Detect which cell encompasses the target text, then output its [X, Y] center coordinate. 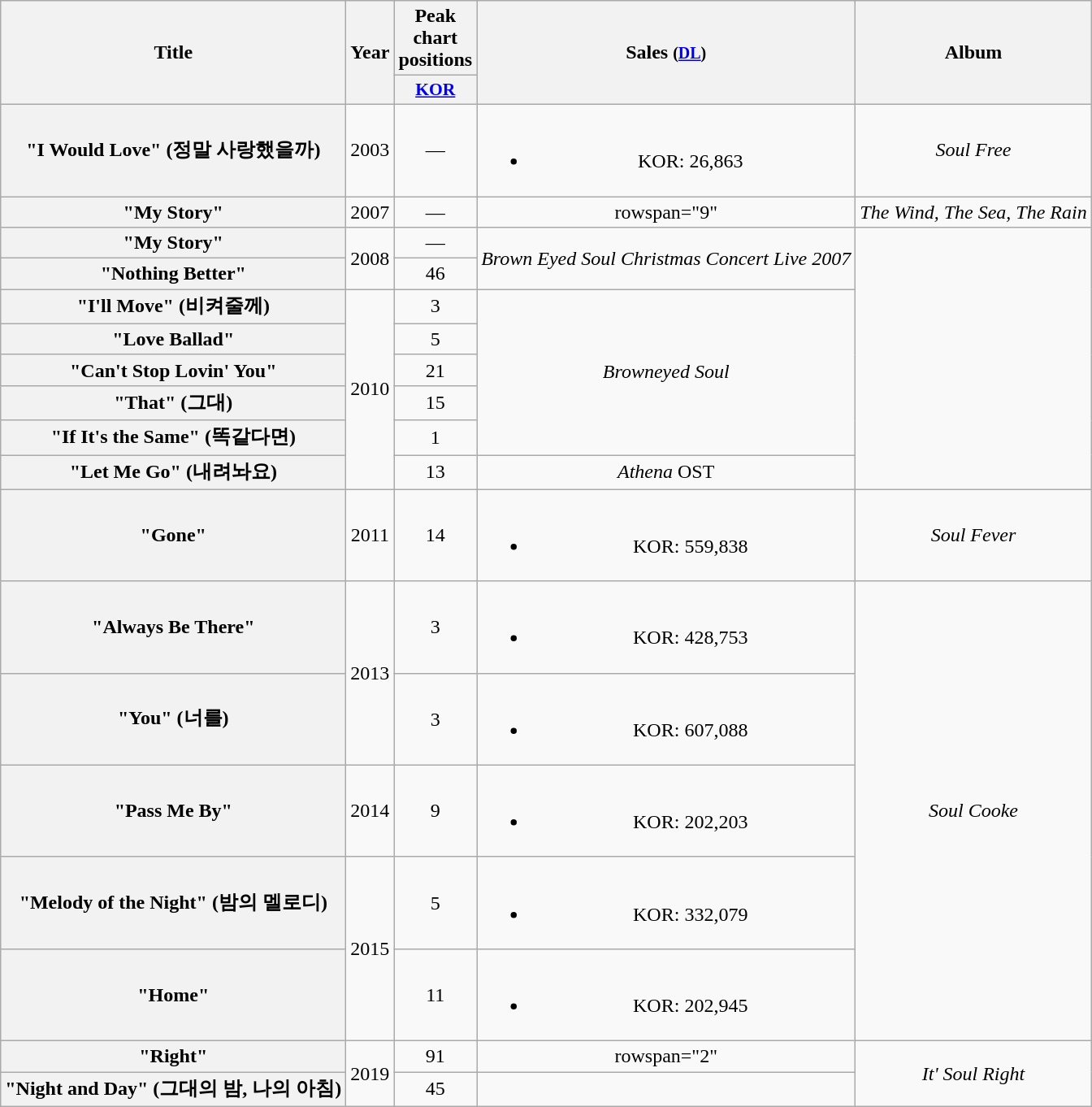
2011 [370, 535]
"I Would Love" (정말 사랑했을까) [174, 150]
"I'll Move" (비켜줄께) [174, 307]
Athena OST [666, 473]
"Right" [174, 1056]
Soul Cooke [973, 811]
2019 [370, 1073]
Year [370, 53]
It' Soul Right [973, 1073]
"That" (그대) [174, 403]
"Melody of the Night" (밤의 멜로디) [174, 902]
"You" (너를) [174, 718]
rowspan="9" [666, 212]
KOR: 559,838 [666, 535]
2007 [370, 212]
KOR [435, 90]
21 [435, 370]
Browneyed Soul [666, 372]
KOR: 26,863 [666, 150]
2015 [370, 949]
KOR: 202,945 [666, 995]
Soul Free [973, 150]
KOR: 428,753 [666, 627]
Peak chart positions [435, 38]
2014 [370, 811]
"Pass Me By" [174, 811]
KOR: 332,079 [666, 902]
"Home" [174, 995]
13 [435, 473]
"Night and Day" (그대의 밤, 나의 아침) [174, 1089]
Title [174, 53]
Sales (DL) [666, 53]
KOR: 607,088 [666, 718]
2010 [370, 389]
Album [973, 53]
2008 [370, 258]
9 [435, 811]
"Always Be There" [174, 627]
"Let Me Go" (내려놔요) [174, 473]
"Gone" [174, 535]
14 [435, 535]
2003 [370, 150]
KOR: 202,203 [666, 811]
Brown Eyed Soul Christmas Concert Live 2007 [666, 258]
"Nothing Better" [174, 274]
rowspan="2" [666, 1056]
"Can't Stop Lovin' You" [174, 370]
1 [435, 437]
"Love Ballad" [174, 339]
The Wind, The Sea, The Rain [973, 212]
"If It's the Same" (똑같다면) [174, 437]
2013 [370, 673]
15 [435, 403]
91 [435, 1056]
45 [435, 1089]
Soul Fever [973, 535]
46 [435, 274]
11 [435, 995]
